Search for the cell housing the specified text and yield its (X, Y) center coordinate. 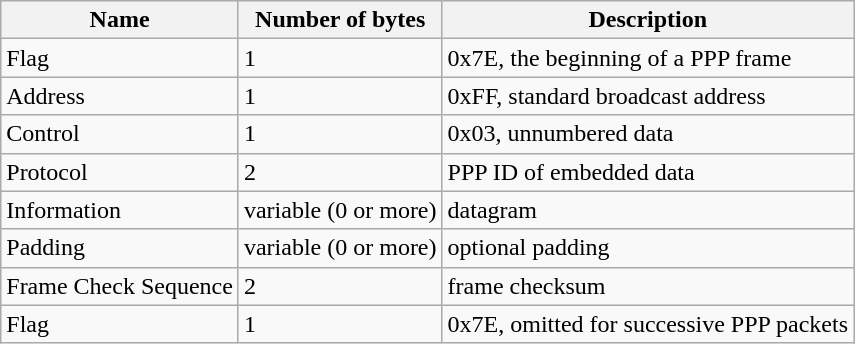
Address (120, 96)
0x7E, the beginning of a PPP frame (648, 58)
Description (648, 20)
Number of bytes (340, 20)
0x03, unnumbered data (648, 134)
Padding (120, 248)
0x7E, omitted for successive PPP packets (648, 324)
0xFF, standard broadcast address (648, 96)
datagram (648, 210)
Frame Check Sequence (120, 286)
Protocol (120, 172)
optional padding (648, 248)
Control (120, 134)
frame checksum (648, 286)
Information (120, 210)
Name (120, 20)
PPP ID of embedded data (648, 172)
